For the text-containing cell, return its midpoint in [X, Y] coordinate format. 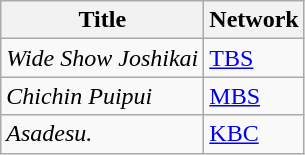
KBC [254, 134]
Chichin Puipui [102, 96]
Asadesu. [102, 134]
MBS [254, 96]
Wide Show Joshikai [102, 58]
Network [254, 20]
Title [102, 20]
TBS [254, 58]
